Capture the cell that displays the provided text and extract its (x, y) central coordinate. 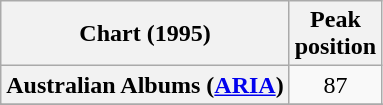
87 (335, 85)
Australian Albums (ARIA) (145, 85)
Peakposition (335, 34)
Chart (1995) (145, 34)
